Find where the given text appears and provide that cell's center as (X, Y) coordinate. 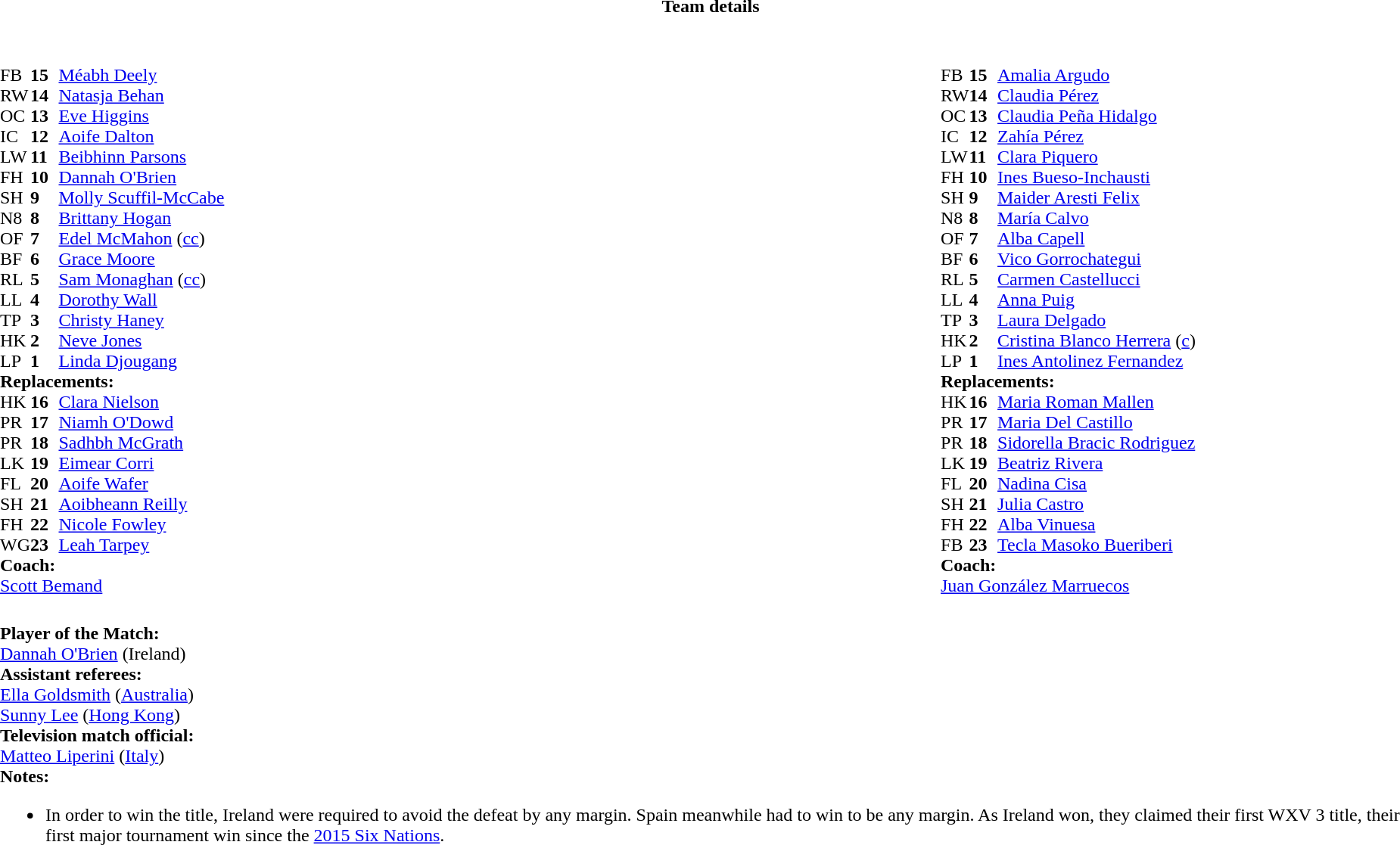
Dorothy Wall (141, 300)
Sadhbh McGrath (141, 443)
Linda Djougang (141, 362)
Natasja Behan (141, 95)
Alba Vinuesa (1097, 525)
Aoife Wafer (141, 484)
WG (15, 545)
Clara Piquero (1097, 157)
María Calvo (1097, 218)
Julia Castro (1097, 504)
Claudia Pérez (1097, 95)
Brittany Hogan (141, 218)
Maria Roman Mallen (1097, 402)
Zahía Pérez (1097, 136)
Clara Nielson (141, 402)
Nadina Cisa (1097, 484)
Vico Gorrochategui (1097, 259)
Dannah O'Brien (141, 177)
Molly Scuffil-McCabe (141, 198)
Claudia Peña Hidalgo (1097, 116)
Grace Moore (141, 259)
Aoibheann Reilly (141, 504)
Amalia Argudo (1097, 76)
Edel McMahon (cc) (141, 239)
Christy Haney (141, 321)
Sidorella Bracic Rodriguez (1097, 443)
Neve Jones (141, 340)
Maider Aresti Felix (1097, 198)
Eve Higgins (141, 116)
Maria Del Castillo (1097, 422)
Méabh Deely (141, 76)
Cristina Blanco Herrera (c) (1097, 340)
Laura Delgado (1097, 321)
Ines Bueso-Inchausti (1097, 177)
Eimear Corri (141, 463)
Ines Antolinez Fernandez (1097, 362)
Nicole Fowley (141, 525)
Juan González Marruecos (1069, 586)
Anna Puig (1097, 300)
Beibhinn Parsons (141, 157)
Tecla Masoko Bueriberi (1097, 545)
Alba Capell (1097, 239)
Beatriz Rivera (1097, 463)
Sam Monaghan (cc) (141, 280)
Scott Bemand (112, 586)
Leah Tarpey (141, 545)
Aoife Dalton (141, 136)
Niamh O'Dowd (141, 422)
Carmen Castellucci (1097, 280)
